Pinpoint the cell where the given text exists, returning its [x, y] midpoint coordinate. 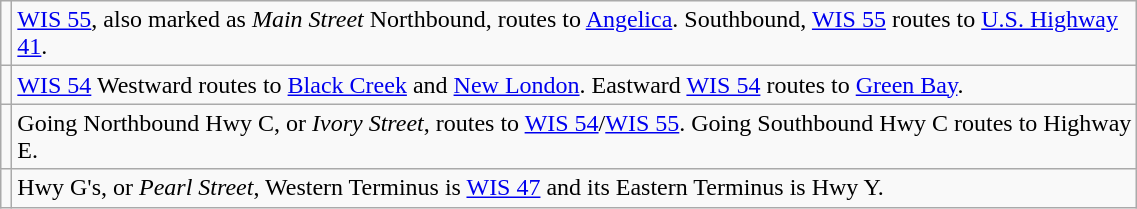
WIS 55, also marked as Main Street Northbound, routes to Angelica. Southbound, WIS 55 routes to U.S. Highway 41. [574, 34]
Hwy G's, or Pearl Street, Western Terminus is WIS 47 and its Eastern Terminus is Hwy Y. [574, 188]
WIS 54 Westward routes to Black Creek and New London. Eastward WIS 54 routes to Green Bay. [574, 85]
Going Northbound Hwy C, or Ivory Street, routes to WIS 54/WIS 55. Going Southbound Hwy C routes to Highway E. [574, 136]
